Output the [X, Y] coordinate of the center of the cell containing the given text.  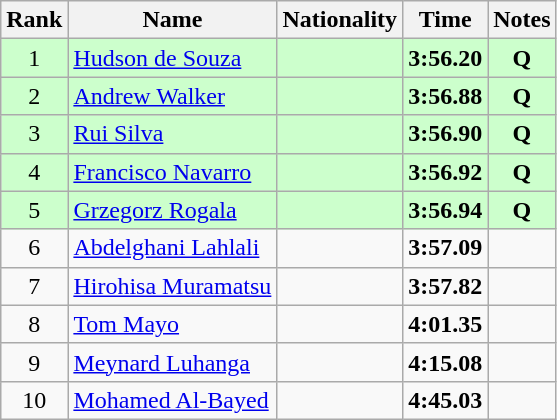
4:15.08 [446, 362]
3:56.20 [446, 58]
Time [446, 20]
4:01.35 [446, 324]
3:56.94 [446, 210]
Abdelghani Lahlali [172, 248]
Meynard Luhanga [172, 362]
8 [34, 324]
3 [34, 134]
Name [172, 20]
3:56.88 [446, 96]
3:57.09 [446, 248]
3:56.90 [446, 134]
Rank [34, 20]
1 [34, 58]
Hudson de Souza [172, 58]
5 [34, 210]
9 [34, 362]
3:57.82 [446, 286]
6 [34, 248]
2 [34, 96]
Notes [522, 20]
Grzegorz Rogala [172, 210]
Rui Silva [172, 134]
4:45.03 [446, 400]
10 [34, 400]
Nationality [340, 20]
4 [34, 172]
3:56.92 [446, 172]
Hirohisa Muramatsu [172, 286]
Andrew Walker [172, 96]
7 [34, 286]
Tom Mayo [172, 324]
Francisco Navarro [172, 172]
Mohamed Al-Bayed [172, 400]
